Search for the cell housing the specified text and yield its (X, Y) center coordinate. 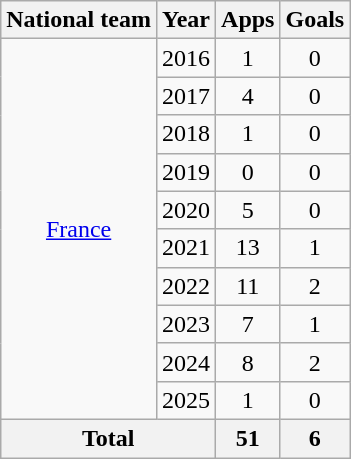
Goals (315, 20)
2017 (186, 96)
51 (248, 438)
2023 (186, 324)
6 (315, 438)
8 (248, 362)
2025 (186, 400)
2021 (186, 248)
7 (248, 324)
2022 (186, 286)
2018 (186, 134)
2019 (186, 172)
4 (248, 96)
National team (79, 20)
13 (248, 248)
2020 (186, 210)
2024 (186, 362)
France (79, 230)
Year (186, 20)
5 (248, 210)
Total (108, 438)
11 (248, 286)
Apps (248, 20)
2016 (186, 58)
